Search for the cell housing the specified text and yield its (x, y) center coordinate. 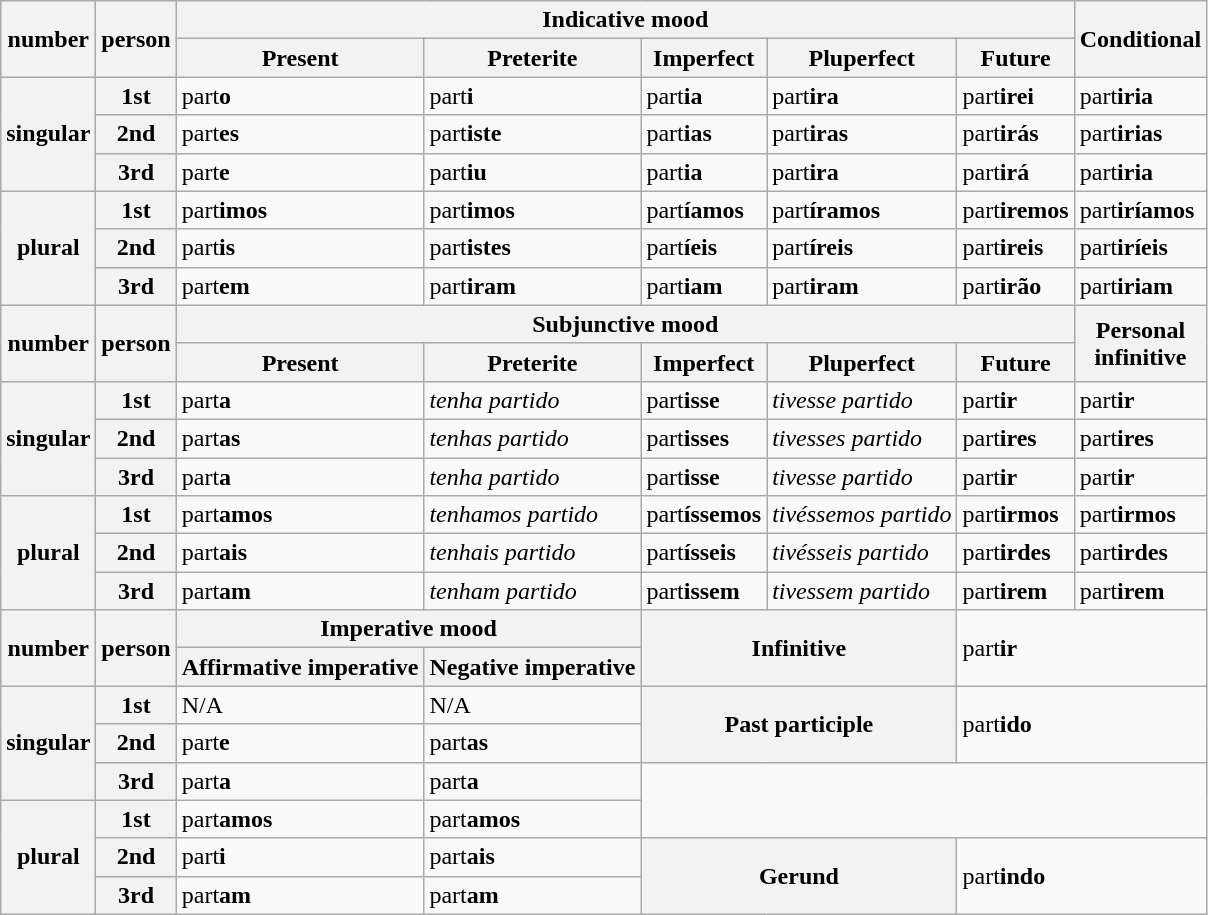
partiu (532, 172)
partirás (1016, 134)
Indicative mood (625, 20)
partíreis (862, 248)
partiríeis (1140, 248)
partem (300, 286)
Infinitive (799, 648)
tivésseis partido (862, 553)
Negative imperative (532, 667)
tenhais partido (532, 553)
partis (300, 248)
partiríamos (1140, 210)
tenhamos partido (532, 515)
tenham partido (532, 591)
partirão (1016, 286)
partido (1082, 724)
tenhas partido (532, 438)
tivessem partido (862, 591)
Affirmative imperative (300, 667)
Gerund (799, 876)
partirei (1016, 96)
partíramos (862, 210)
partisses (704, 438)
partiste (532, 134)
Personal infinitive (1140, 343)
partiras (862, 134)
partistes (532, 248)
partes (300, 134)
partíssemos (704, 515)
partiriam (1140, 286)
partíeis (704, 248)
tivesses partido (862, 438)
partissem (704, 591)
partíamos (704, 210)
partiam (704, 286)
Subjunctive mood (625, 324)
parto (300, 96)
partirias (1140, 134)
partirá (1016, 172)
Past participle (799, 724)
partias (704, 134)
tivéssemos partido (862, 515)
partiremos (1016, 210)
Imperative mood (408, 629)
partireis (1016, 248)
Conditional (1140, 39)
partindo (1082, 876)
partísseis (704, 553)
